Capture the cell that displays the provided text and extract its (x, y) central coordinate. 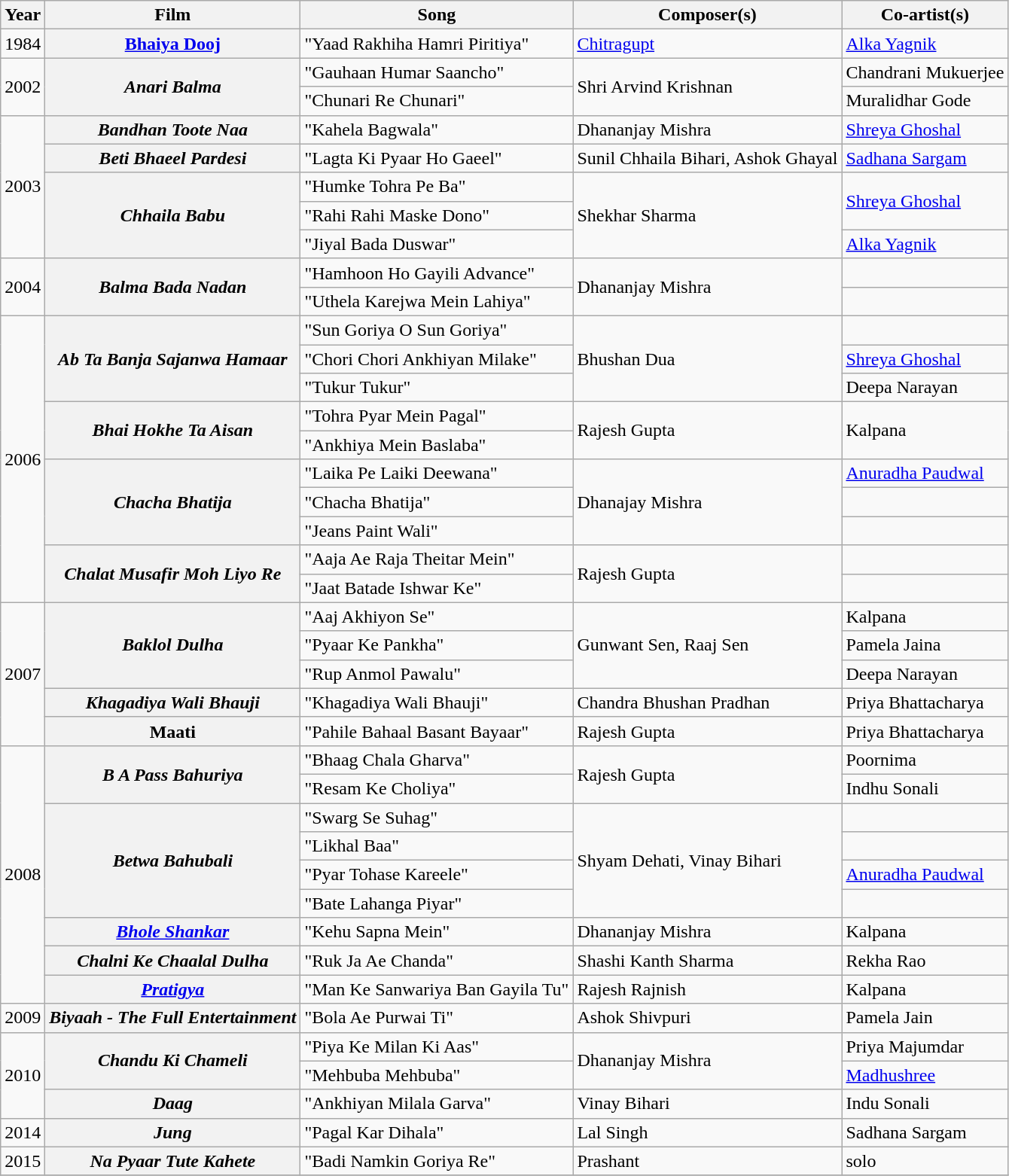
Pamela Jain (925, 1018)
Chandrani Mukuerjee (925, 72)
Song (437, 15)
Year (23, 15)
2009 (23, 1018)
Baklol Dulha (173, 645)
Muralidhar Gode (925, 101)
"Resam Ke Choliya" (437, 788)
Sunil Chhaila Bihari, Ashok Ghayal (708, 158)
Rekha Rao (925, 961)
Shekhar Sharma (708, 215)
Lal Singh (708, 1132)
"Chori Chori Ankhiyan Milake" (437, 359)
Khagadiya Wali Bhauji (173, 702)
2008 (23, 875)
"Humke Tohra Pe Ba" (437, 187)
Betwa Bahubali (173, 860)
Bandhan Toote Naa (173, 129)
Pamela Jaina (925, 645)
"Aaja Ae Raja Theitar Mein" (437, 559)
"Jiyal Bada Duswar" (437, 244)
"Pyar Tohase Kareele" (437, 875)
Ab Ta Banja Sajanwa Hamaar (173, 358)
"Pagal Kar Dihala" (437, 1132)
"Rahi Rahi Maske Dono" (437, 215)
Na Pyaar Tute Kahete (173, 1161)
"Jeans Paint Wali" (437, 531)
"Rup Anmol Pawalu" (437, 674)
"Jaat Batade Ishwar Ke" (437, 588)
"Swarg Se Suhag" (437, 817)
Balma Bada Nadan (173, 287)
"Piya Ke Milan Ki Aas" (437, 1047)
Pratigya (173, 989)
"Pahile Bahaal Basant Bayaar" (437, 731)
Priya Majumdar (925, 1047)
"Ankhiya Mein Baslaba" (437, 445)
Bhaiya Dooj (173, 44)
"Mehbuba Mehbuba" (437, 1075)
"Tukur Tukur" (437, 388)
Maati (173, 731)
Biyaah - The Full Entertainment (173, 1018)
Shyam Dehati, Vinay Bihari (708, 860)
2003 (23, 187)
Bhai Hokhe Ta Aisan (173, 431)
Gunwant Sen, Raaj Sen (708, 645)
Bhole Shankar (173, 932)
2010 (23, 1075)
Daag (173, 1104)
"Yaad Rakhiha Hamri Piritiya" (437, 44)
2002 (23, 87)
Prashant (708, 1161)
solo (925, 1161)
"Sun Goriya O Sun Goriya" (437, 330)
Poornima (925, 760)
Chacha Bhatija (173, 502)
2015 (23, 1161)
Chalni Ke Chaalal Dulha (173, 961)
Rajesh Rajnish (708, 989)
Shashi Kanth Sharma (708, 961)
Beti Bhaeel Pardesi (173, 158)
Film (173, 15)
"Kahela Bagwala" (437, 129)
Madhushree (925, 1075)
Chandu Ki Chameli (173, 1061)
"Tohra Pyar Mein Pagal" (437, 416)
Shri Arvind Krishnan (708, 87)
Dhanajay Mishra (708, 502)
"Bola Ae Purwai Ti" (437, 1018)
"Kehu Sapna Mein" (437, 932)
Chalat Musafir Moh Liyo Re (173, 574)
"Bhaag Chala Gharva" (437, 760)
"Badi Namkin Goriya Re" (437, 1161)
"Lagta Ki Pyaar Ho Gaeel" (437, 158)
"Chunari Re Chunari" (437, 101)
Ashok Shivpuri (708, 1018)
Bhushan Dua (708, 358)
2006 (23, 459)
"Chacha Bhatija" (437, 502)
"Uthela Karejwa Mein Lahiya" (437, 301)
"Hamhoon Ho Gayili Advance" (437, 273)
"Laika Pe Laiki Deewana" (437, 474)
1984 (23, 44)
Indu Sonali (925, 1104)
"Khagadiya Wali Bhauji" (437, 702)
Jung (173, 1132)
"Bate Lahanga Piyar" (437, 903)
2014 (23, 1132)
"Pyaar Ke Pankha" (437, 645)
Indhu Sonali (925, 788)
Co-artist(s) (925, 15)
2007 (23, 674)
Chhaila Babu (173, 215)
2004 (23, 287)
"Gauhaan Humar Saancho" (437, 72)
B A Pass Bahuriya (173, 774)
Composer(s) (708, 15)
"Ruk Ja Ae Chanda" (437, 961)
Chitragupt (708, 44)
Anari Balma (173, 87)
"Ankhiyan Milala Garva" (437, 1104)
Vinay Bihari (708, 1104)
"Man Ke Sanwariya Ban Gayila Tu" (437, 989)
"Likhal Baa" (437, 846)
"Aaj Akhiyon Se" (437, 617)
Chandra Bhushan Pradhan (708, 702)
